Pinpoint the cell where the given text exists, returning its [X, Y] midpoint coordinate. 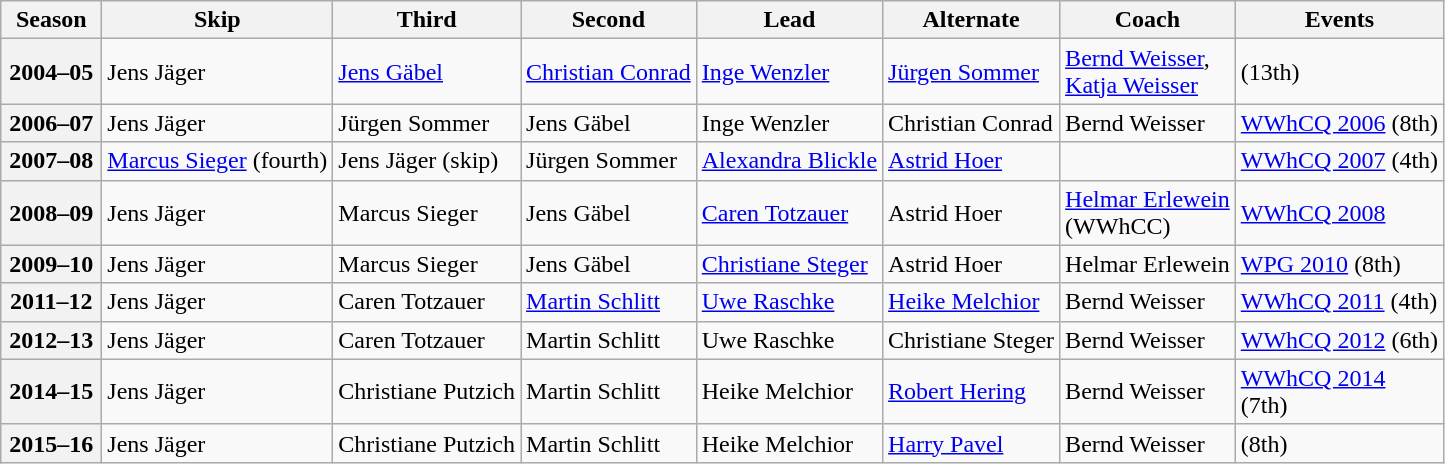
WPG 2010 (8th) [1339, 264]
2014–15 [52, 392]
Bernd Weisser,Katja Weisser [1148, 72]
WWhCQ 2008 [1339, 212]
2011–12 [52, 302]
2015–16 [52, 443]
Second [609, 20]
2007–08 [52, 161]
2012–13 [52, 340]
WWhCQ 2006 (8th) [1339, 123]
WWhCQ 2011 (4th) [1339, 302]
Helmar Erlewein(WWhCC) [1148, 212]
Harry Pavel [972, 443]
Skip [218, 20]
Marcus Sieger (fourth) [218, 161]
WWhCQ 2007 (4th) [1339, 161]
Alternate [972, 20]
2004–05 [52, 72]
Robert Hering [972, 392]
Helmar Erlewein [1148, 264]
Season [52, 20]
Third [427, 20]
Lead [789, 20]
2008–09 [52, 212]
WWhCQ 2014 (7th) [1339, 392]
2006–07 [52, 123]
2009–10 [52, 264]
(13th) [1339, 72]
Coach [1148, 20]
Events [1339, 20]
(8th) [1339, 443]
Jens Jäger (skip) [427, 161]
Alexandra Blickle [789, 161]
WWhCQ 2012 (6th) [1339, 340]
